Search for the cell housing the specified text and yield its [X, Y] center coordinate. 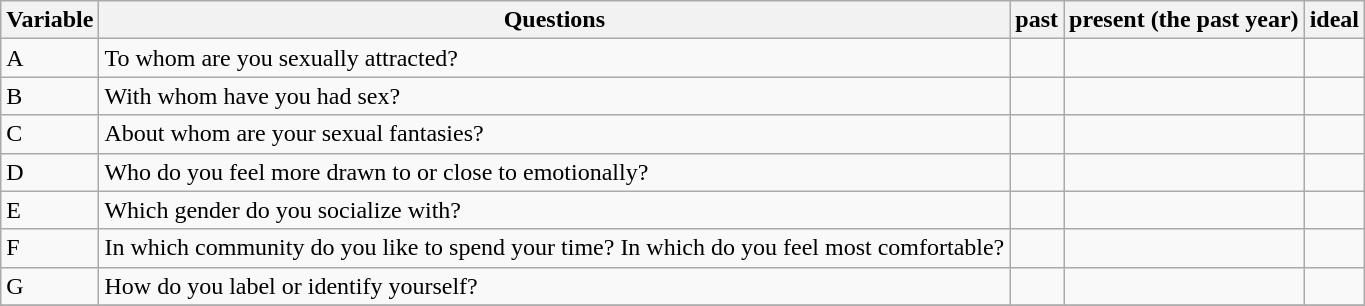
Variable [50, 20]
Questions [554, 20]
G [50, 286]
C [50, 134]
A [50, 58]
Which gender do you socialize with? [554, 210]
Who do you feel more drawn to or close to emotionally? [554, 172]
E [50, 210]
D [50, 172]
How do you label or identify yourself? [554, 286]
F [50, 248]
present (the past year) [1184, 20]
past [1037, 20]
B [50, 96]
To whom are you sexually attracted? [554, 58]
In which community do you like to spend your time? In which do you feel most comfortable? [554, 248]
With whom have you had sex? [554, 96]
ideal [1334, 20]
About whom are your sexual fantasies? [554, 134]
